Find where the given text appears and provide that cell's center as (x, y) coordinate. 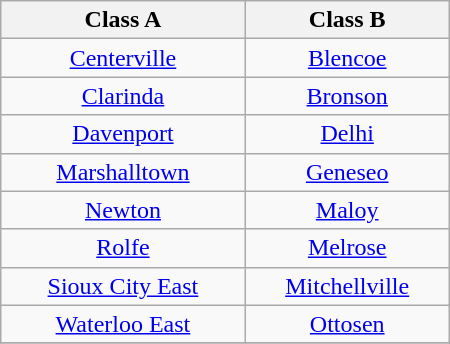
Maloy (347, 210)
Clarinda (123, 96)
Waterloo East (123, 324)
Blencoe (347, 58)
Class A (123, 20)
Mitchellville (347, 286)
Centerville (123, 58)
Ottosen (347, 324)
Bronson (347, 96)
Davenport (123, 134)
Rolfe (123, 248)
Marshalltown (123, 172)
Melrose (347, 248)
Newton (123, 210)
Class B (347, 20)
Geneseo (347, 172)
Delhi (347, 134)
Sioux City East (123, 286)
